Output the (X, Y) coordinate of the center of the cell containing the given text.  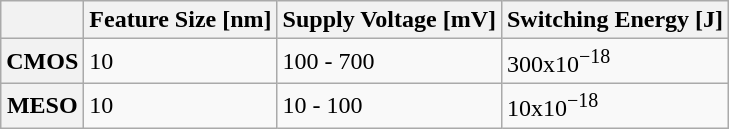
100 - 700 (389, 62)
10 - 100 (389, 106)
MESO (42, 106)
Feature Size [nm] (180, 20)
Supply Voltage [mV] (389, 20)
Switching Energy [J] (614, 20)
10x10−18 (614, 106)
CMOS (42, 62)
300x10−18 (614, 62)
